Capture the cell that displays the provided text and extract its [x, y] central coordinate. 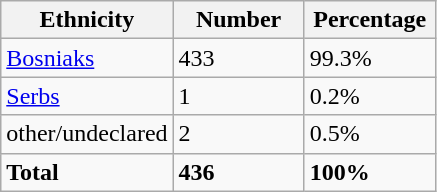
2 [238, 134]
0.5% [370, 134]
436 [238, 172]
Percentage [370, 20]
Total [87, 172]
100% [370, 172]
Bosniaks [87, 58]
Ethnicity [87, 20]
Number [238, 20]
1 [238, 96]
0.2% [370, 96]
Serbs [87, 96]
433 [238, 58]
99.3% [370, 58]
other/undeclared [87, 134]
